Identify which cell holds the provided text, then report its [X, Y] central coordinate. 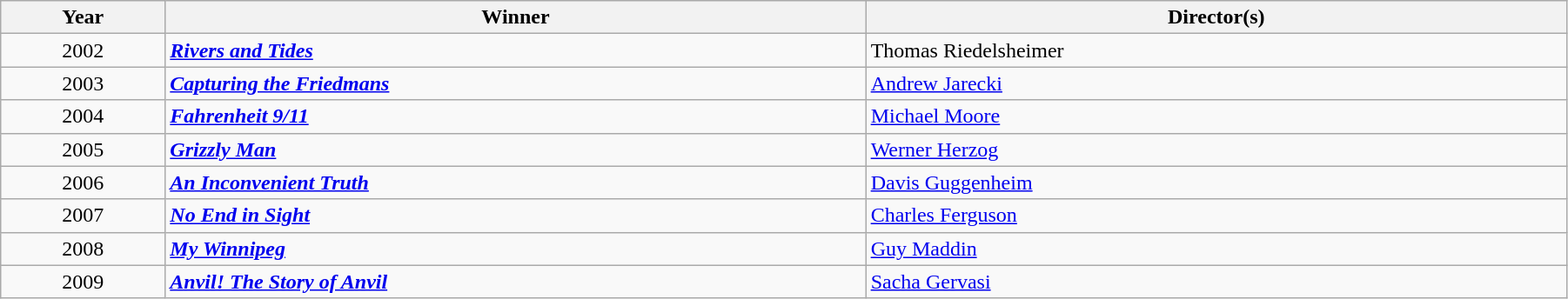
2009 [84, 282]
Winner [515, 17]
2004 [84, 116]
2006 [84, 183]
Charles Ferguson [1216, 216]
Year [84, 17]
An Inconvenient Truth [515, 183]
Guy Maddin [1216, 249]
No End in Sight [515, 216]
2003 [84, 83]
Sacha Gervasi [1216, 282]
Grizzly Man [515, 149]
Michael Moore [1216, 116]
Fahrenheit 9/11 [515, 116]
Werner Herzog [1216, 149]
2008 [84, 249]
Director(s) [1216, 17]
2002 [84, 50]
2007 [84, 216]
Thomas Riedelsheimer [1216, 50]
My Winnipeg [515, 249]
Capturing the Friedmans [515, 83]
Davis Guggenheim [1216, 183]
2005 [84, 149]
Rivers and Tides [515, 50]
Anvil! The Story of Anvil [515, 282]
Andrew Jarecki [1216, 83]
